Search for the cell housing the specified text and yield its (x, y) center coordinate. 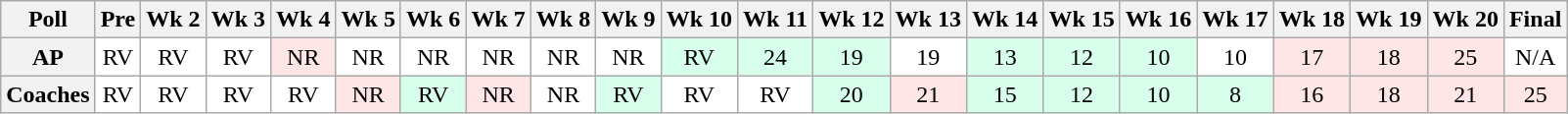
20 (852, 94)
Wk 12 (852, 20)
13 (1004, 57)
17 (1312, 57)
Wk 5 (368, 20)
Wk 20 (1465, 20)
Wk 10 (699, 20)
Wk 17 (1235, 20)
Wk 4 (303, 20)
Wk 11 (775, 20)
Wk 18 (1312, 20)
24 (775, 57)
Wk 6 (433, 20)
Coaches (48, 94)
Wk 7 (498, 20)
Wk 16 (1158, 20)
Wk 3 (238, 20)
Pre (117, 20)
N/A (1535, 57)
Final (1535, 20)
Wk 8 (563, 20)
Wk 2 (173, 20)
15 (1004, 94)
Wk 19 (1389, 20)
Wk 14 (1004, 20)
8 (1235, 94)
Wk 15 (1082, 20)
16 (1312, 94)
AP (48, 57)
Poll (48, 20)
Wk 13 (928, 20)
Wk 9 (628, 20)
